Return [X, Y] of the center of cell containing provided text 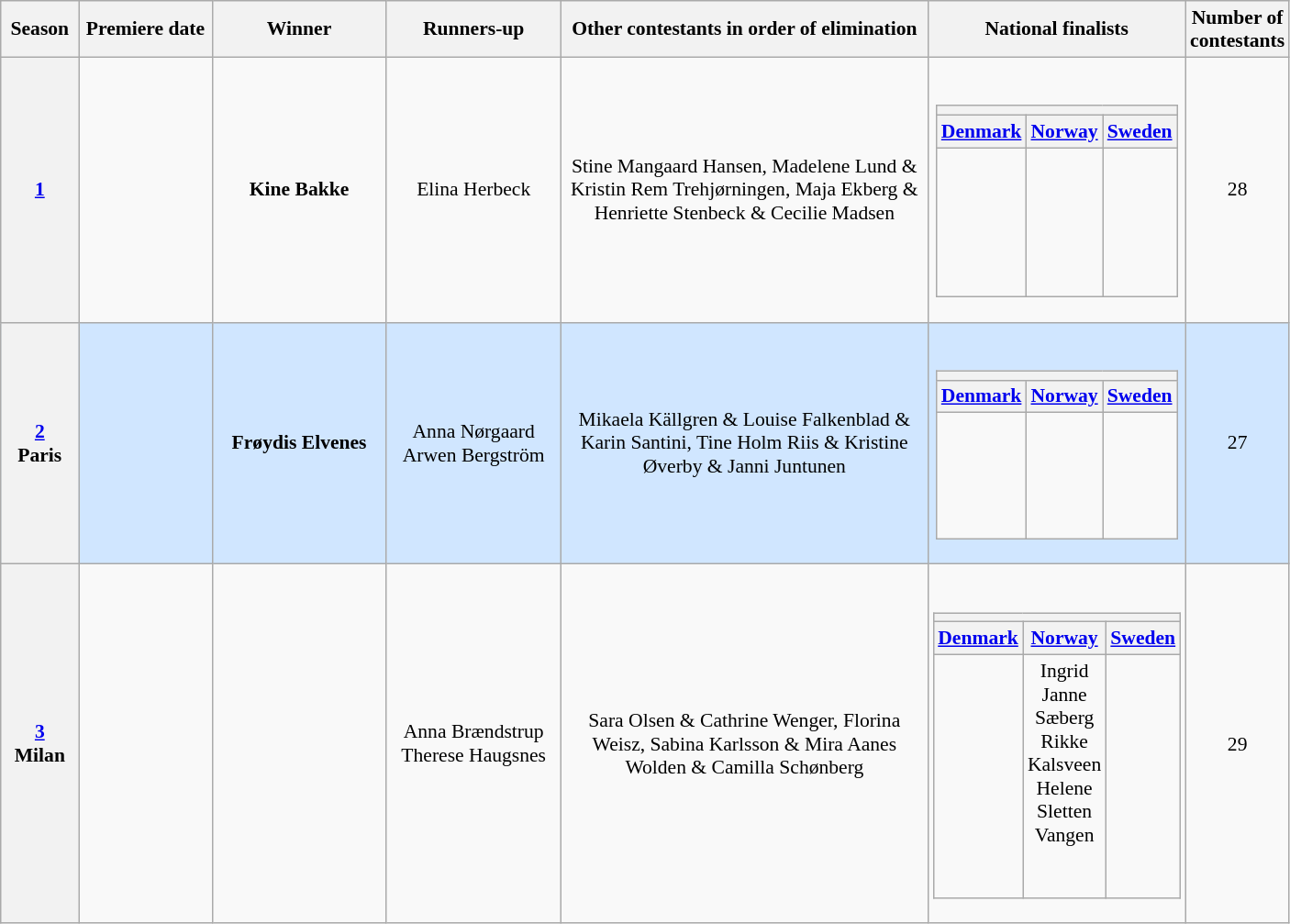
Number of contestants [1237, 29]
Runners-up [473, 29]
Kine Bakke [299, 189]
Premiere date [145, 29]
Anna NørgaardArwen Bergström [473, 443]
29 [1237, 743]
3Milan [40, 743]
Frøydis Elvenes [299, 443]
National finalists [1057, 29]
Denmark Norway Sweden Ingrid Janne SæbergRikke KalsveenHelene Sletten Vangen [1057, 743]
2Paris [40, 443]
Mikaela Källgren & Louise Falkenblad & Karin Santini, Tine Holm Riis & Kristine Øverby & Janni Juntunen [744, 443]
Winner [299, 29]
Stine Mangaard Hansen, Madelene Lund & Kristin Rem Trehjørningen, Maja Ekberg & Henriette Stenbeck & Cecilie Madsen [744, 189]
Other contestants in order of elimination [744, 29]
27 [1237, 443]
1 [40, 189]
Ingrid Janne SæbergRikke KalsveenHelene Sletten Vangen [1064, 776]
Season [40, 29]
Elina Herbeck [473, 189]
Sara Olsen & Cathrine Wenger, Florina Weisz, Sabina Karlsson & Mira Aanes Wolden & Camilla Schønberg [744, 743]
Anna BrændstrupTherese Haugsnes [473, 743]
28 [1237, 189]
